Extract the (x, y) coordinate from the center of the cell holding the provided text.  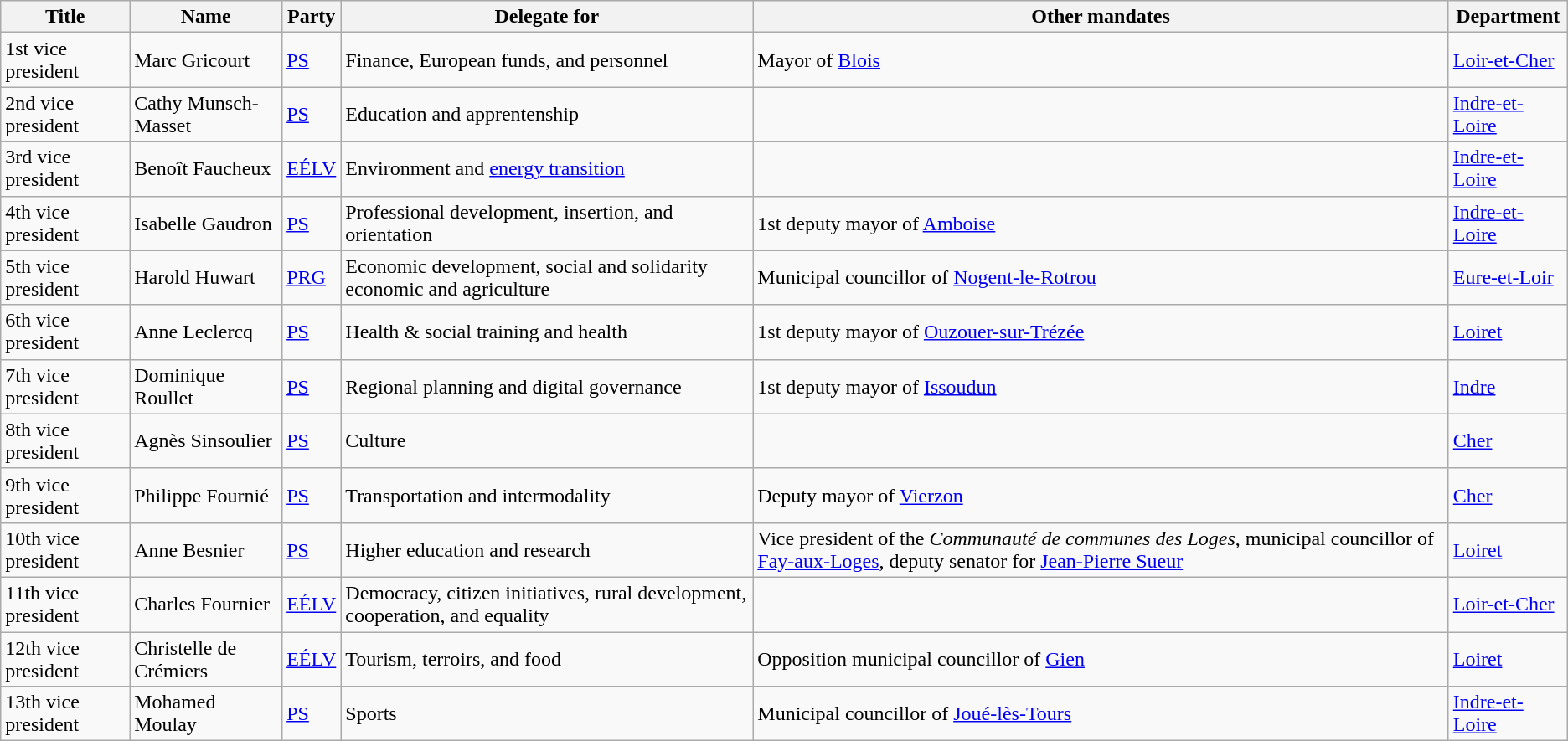
5th vice president (65, 278)
4th vice president (65, 223)
Indre (1508, 387)
Sports (547, 713)
Finance, European funds, and personnel (547, 60)
Dominique Roullet (206, 387)
Isabelle Gaudron (206, 223)
1st deputy mayor of Amboise (1101, 223)
Environment and energy transition (547, 169)
Christelle de Crémiers (206, 658)
7th vice president (65, 387)
Health & social training and health (547, 332)
10th vice president (65, 549)
9th vice president (65, 496)
13th vice president (65, 713)
6th vice president (65, 332)
Harold Huwart (206, 278)
Municipal councillor of Nogent-le-Rotrou (1101, 278)
Professional development, insertion, and orientation (547, 223)
1st vice president (65, 60)
Higher education and research (547, 549)
Vice president of the Communauté de communes des Loges, municipal councillor of Fay-aux-Loges, deputy senator for Jean-Pierre Sueur (1101, 549)
Party (312, 17)
Democracy, citizen initiatives, rural development, cooperation, and equality (547, 605)
PRG (312, 278)
1st deputy mayor of Issoudun (1101, 387)
Cathy Munsch-Masset (206, 114)
Philippe Fournié (206, 496)
Name (206, 17)
Eure-et-Loir (1508, 278)
Tourism, terroirs, and food (547, 658)
2nd vice president (65, 114)
Culture (547, 440)
8th vice president (65, 440)
Anne Leclercq (206, 332)
Municipal councillor of Joué-lès-Tours (1101, 713)
3rd vice president (65, 169)
Mayor of Blois (1101, 60)
Other mandates (1101, 17)
Anne Besnier (206, 549)
Marc Gricourt (206, 60)
Transportation and intermodality (547, 496)
Title (65, 17)
12th vice president (65, 658)
Charles Fournier (206, 605)
Agnès Sinsoulier (206, 440)
11th vice president (65, 605)
Benoît Faucheux (206, 169)
Delegate for (547, 17)
Opposition municipal councillor of Gien (1101, 658)
Economic development, social and solidarity economic and agriculture (547, 278)
1st deputy mayor of Ouzouer-sur-Trézée (1101, 332)
Deputy mayor of Vierzon (1101, 496)
Mohamed Moulay (206, 713)
Regional planning and digital governance (547, 387)
Department (1508, 17)
Education and apprentenship (547, 114)
